Identify which cell holds the provided text, then report its (x, y) central coordinate. 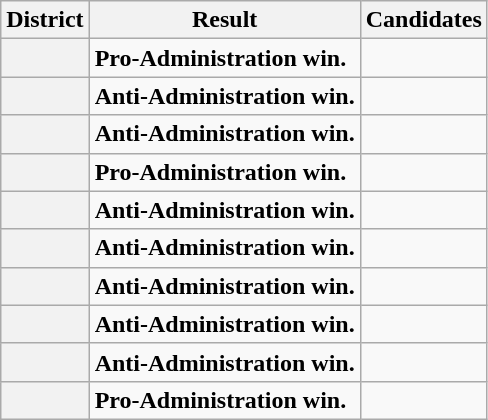
Candidates (424, 20)
District (45, 20)
Result (224, 20)
